Find where the given text appears and provide that cell's center as [X, Y] coordinate. 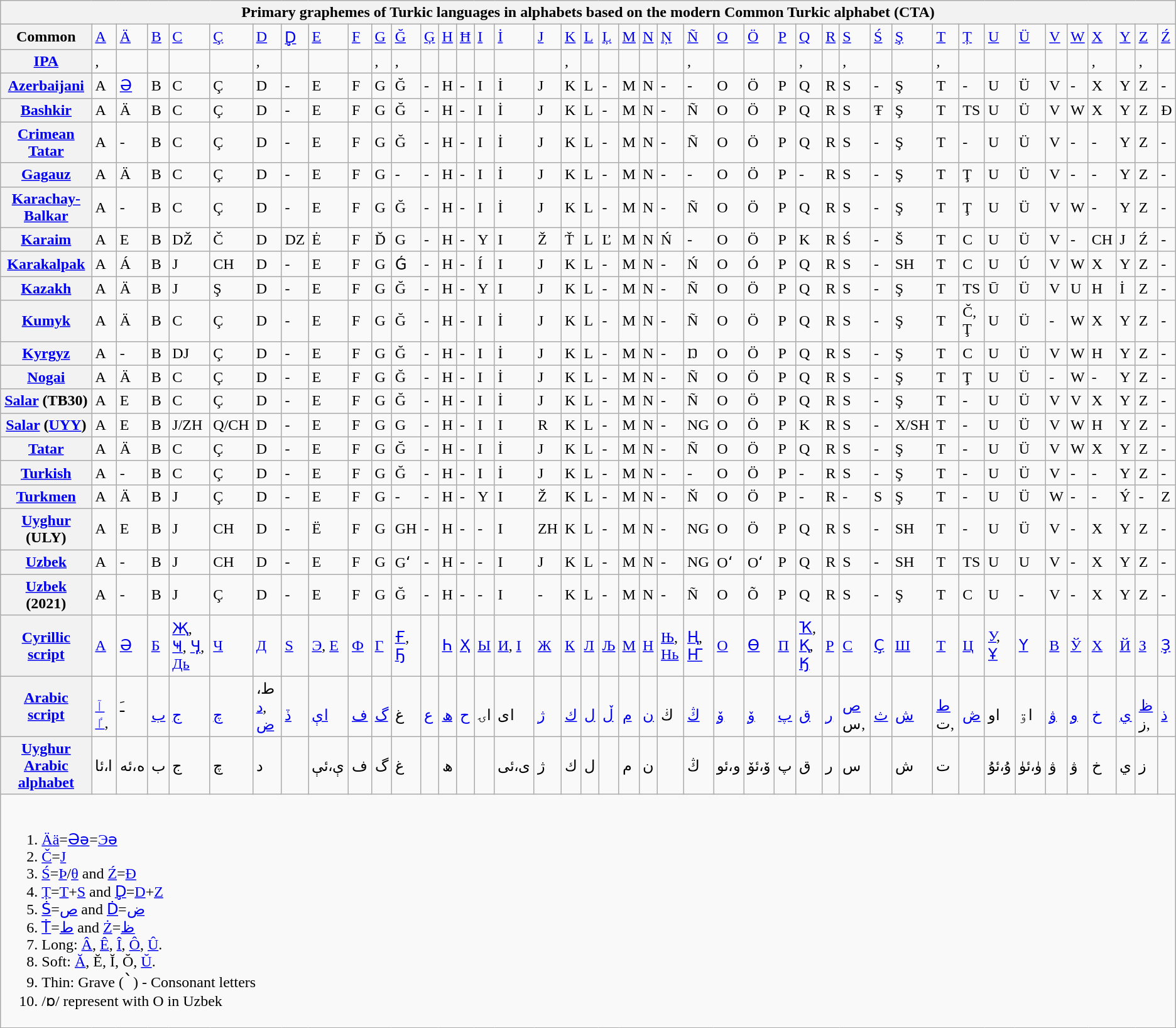
ذ [1167, 706]
Ч [231, 646]
Ý [1126, 496]
ى،ئى [514, 765]
М [629, 646]
Common [46, 37]
J/ZH [190, 425]
Ė [329, 239]
Ŋ [699, 353]
Ľ [609, 239]
Ț [972, 37]
Л [589, 646]
Uyghur Arabic alphabet [46, 765]
Ү [1030, 646]
Й [1126, 646]
Bashkir [46, 110]
Ŧ [881, 110]
ط ,ت [946, 706]
ای [514, 706]
У, Ұ [1000, 646]
Т [946, 646]
ط، ,د ض [267, 706]
Nogai [46, 377]
Ҳ [465, 646]
DZ [295, 239]
X/SH [912, 425]
Ň [699, 496]
و [1077, 706]
ې،ئې [329, 765]
Б [158, 646]
А [104, 646]
Ë [329, 529]
Salar (UYY) [46, 425]
ا،ئا [104, 765]
ZH [548, 529]
Н [648, 646]
س [855, 765]
Ғ, Ҕ [406, 646]
Э, Е [329, 646]
Ħ [465, 37]
Primary graphemes of Turkic languages in alphabets based on the modern Common Turkic alphabet (CTA) [588, 13]
Kumyk [46, 320]
Ģ [430, 37]
Ú [1030, 264]
Ū [1000, 288]
Karaim [46, 239]
Ó [759, 264]
اې [329, 706]
ت [946, 765]
اۍ [484, 706]
IPA [46, 61]
DŽ [190, 239]
В [1057, 646]
Gagauz [46, 175]
Љ [609, 646]
Ж [548, 646]
Ң, Ҥ [699, 646]
DJ [190, 353]
К [570, 646]
Ļ [609, 37]
ە،ئە [132, 765]
Azerbaijani [46, 85]
Š [912, 239]
Ņ [671, 37]
Đ [1167, 110]
Ә [132, 646]
ـَ [132, 706]
С [855, 646]
Crimean Tatar [46, 142]
Г [381, 646]
Ц [972, 646]
Ə [132, 85]
ۇ،ئۇ [1000, 765]
Җ, Ҹ, Ӌ, Дь [190, 646]
ح [465, 706]
Tatar [46, 449]
ڵ [609, 706]
Í [484, 264]
Ў [1077, 646]
Ҫ [881, 646]
ث [881, 706]
Х [1102, 646]
Kyrgyz [46, 353]
Č [231, 239]
З [1146, 646]
Ď [381, 239]
Ѕ [295, 646]
GH [406, 529]
Cyrillic script [46, 646]
Ҡ, Қ, Ӄ [809, 646]
ڞ [972, 706]
Ы [484, 646]
Ť [570, 239]
О [729, 646]
Gʻ [406, 562]
Karachay-Balkar [46, 207]
Њ, Нь [671, 646]
И, І [514, 646]
Ҙ [1167, 646]
Р [830, 646]
و،ئو [729, 765]
اۊ [1030, 706]
Turkmen [46, 496]
Q/CH [231, 425]
ۆ،ئۆ [759, 765]
Ш [912, 646]
ۈ،ئۈ [1030, 765]
Һ [447, 646]
Uyghur (ULY) [46, 529]
ز [1146, 765]
Á [132, 264]
Д [267, 646]
ڬ [671, 706]
ڏ [295, 706]
Õ [759, 594]
Turkish [46, 473]
Ǵ [406, 264]
Ḑ [295, 37]
Kazakh [46, 288]
Arabic script [46, 706]
ظ ,ز [1146, 706]
Č, Ţ [972, 320]
او [1000, 706]
Uzbek (2021) [46, 594]
آ ,ٵ [104, 706]
Salar (TB30) [46, 401]
Ф [361, 646]
Uzbek [46, 562]
ع [430, 706]
Ө [759, 646]
د [267, 765]
Karakalpak [46, 264]
П [785, 646]
ص ,س [855, 706]
